Scan for the cell matching the given text and deliver its [x, y] coordinate at center. 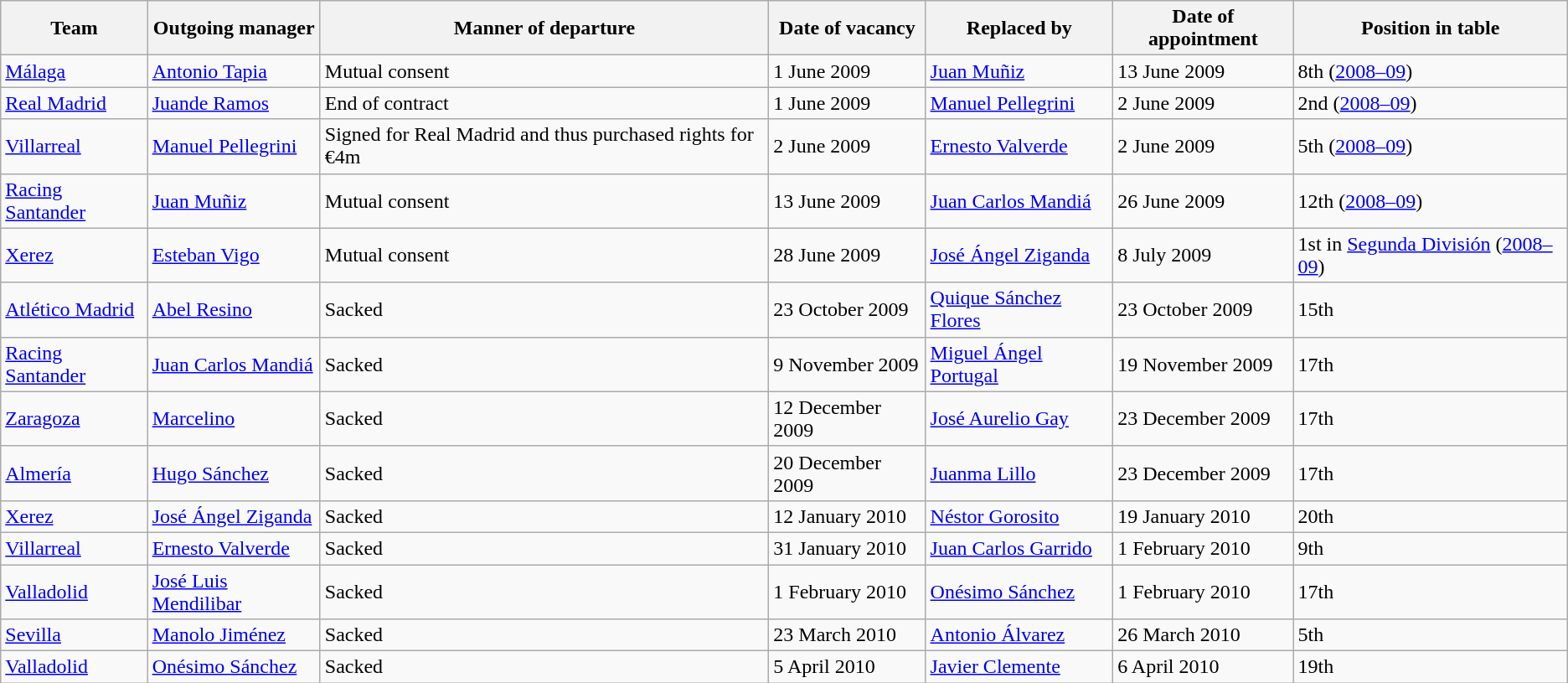
8 July 2009 [1203, 255]
28 June 2009 [848, 255]
Esteban Vigo [234, 255]
Replaced by [1019, 28]
End of contract [544, 103]
9 November 2009 [848, 364]
Juan Carlos Garrido [1019, 548]
Miguel Ángel Portugal [1019, 364]
Date of vacancy [848, 28]
8th (2008–09) [1431, 71]
Quique Sánchez Flores [1019, 310]
Team [74, 28]
20 December 2009 [848, 473]
Abel Resino [234, 310]
19 November 2009 [1203, 364]
Antonio Álvarez [1019, 635]
Málaga [74, 71]
26 March 2010 [1203, 635]
Manolo Jiménez [234, 635]
Sevilla [74, 635]
9th [1431, 548]
20th [1431, 516]
12 January 2010 [848, 516]
1st in Segunda División (2008–09) [1431, 255]
6 April 2010 [1203, 667]
Date of appointment [1203, 28]
12th (2008–09) [1431, 201]
26 June 2009 [1203, 201]
Position in table [1431, 28]
Manner of departure [544, 28]
23 March 2010 [848, 635]
15th [1431, 310]
12 December 2009 [848, 419]
Almería [74, 473]
Real Madrid [74, 103]
José Luis Mendilibar [234, 592]
2nd (2008–09) [1431, 103]
Signed for Real Madrid and thus purchased rights for €4m [544, 146]
Hugo Sánchez [234, 473]
José Aurelio Gay [1019, 419]
Zaragoza [74, 419]
Néstor Gorosito [1019, 516]
5th [1431, 635]
5 April 2010 [848, 667]
Juanma Lillo [1019, 473]
Atlético Madrid [74, 310]
Juande Ramos [234, 103]
Antonio Tapia [234, 71]
Javier Clemente [1019, 667]
31 January 2010 [848, 548]
Outgoing manager [234, 28]
19 January 2010 [1203, 516]
19th [1431, 667]
5th (2008–09) [1431, 146]
Marcelino [234, 419]
